Detect which cell encompasses the target text, then output its (x, y) center coordinate. 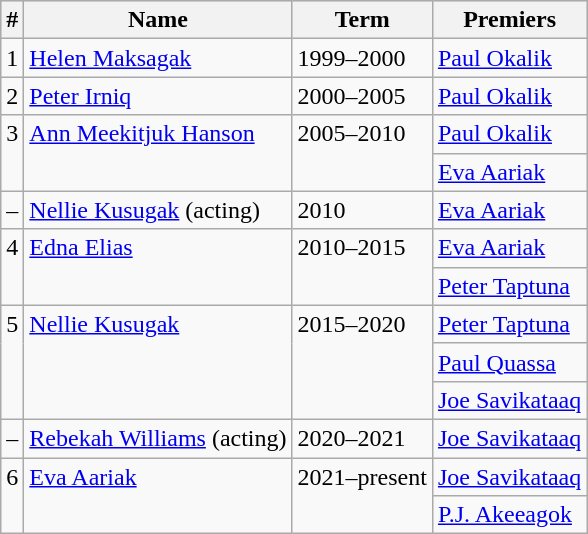
1 (12, 58)
2000–2005 (362, 96)
2005–2010 (362, 153)
Ann Meekitjuk Hanson (158, 153)
Nellie Kusugak (acting) (158, 210)
2021–present (362, 496)
6 (12, 496)
Term (362, 20)
4 (12, 267)
Name (158, 20)
Edna Elias (158, 267)
Helen Maksagak (158, 58)
Rebekah Williams (acting) (158, 438)
3 (12, 153)
Peter Irniq (158, 96)
Paul Quassa (509, 362)
2015–2020 (362, 362)
P.J. Akeeagok (509, 515)
# (12, 20)
2020–2021 (362, 438)
2010–2015 (362, 267)
Nellie Kusugak (158, 362)
Premiers (509, 20)
2 (12, 96)
1999–2000 (362, 58)
5 (12, 362)
2010 (362, 210)
